Find where the given text appears and provide that cell's center as (X, Y) coordinate. 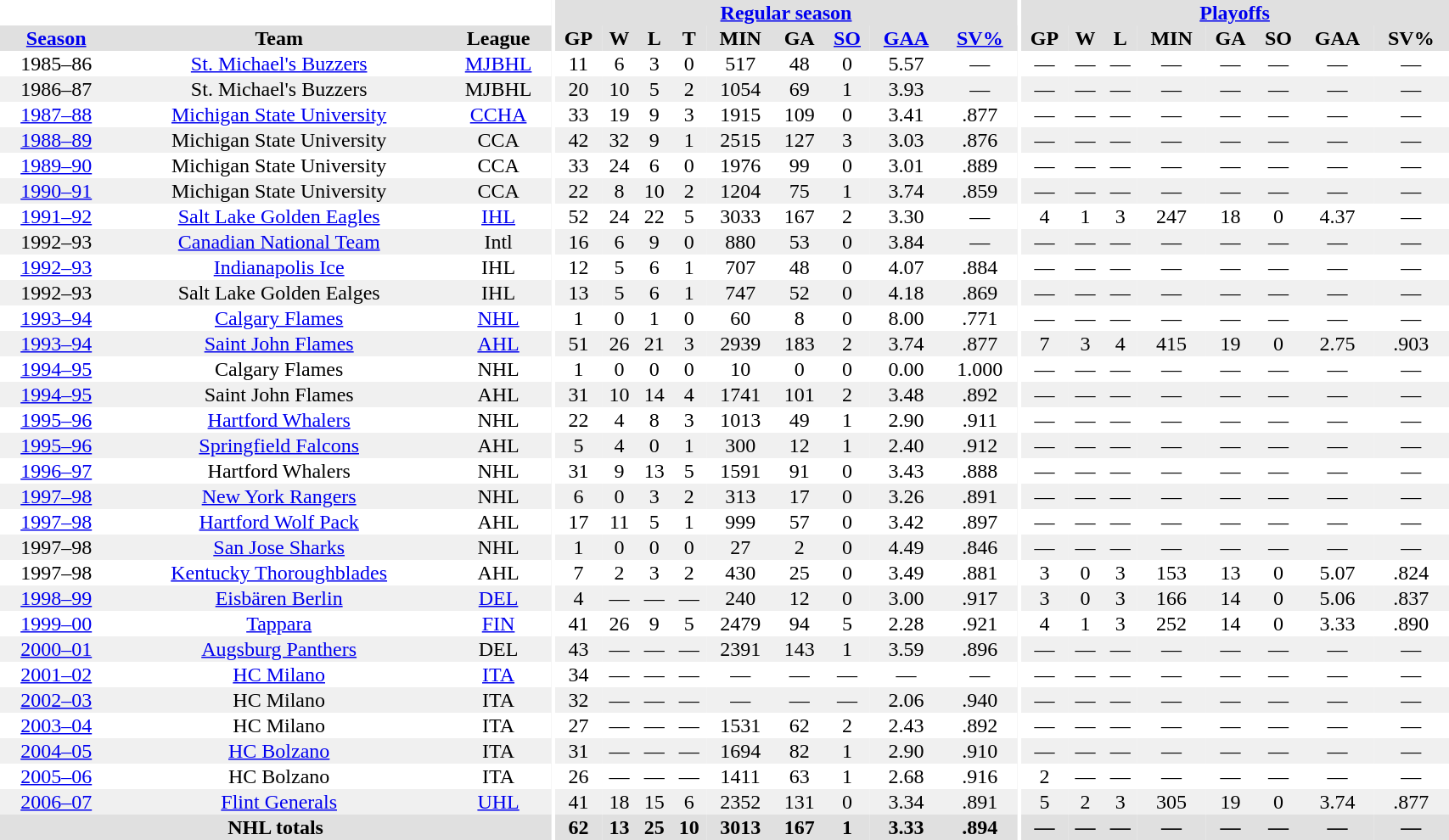
Playoffs (1235, 13)
3.01 (907, 165)
Salt Lake Golden Eagles (278, 216)
153 (1171, 573)
Team (278, 38)
Hartford Wolf Pack (278, 522)
1591 (740, 471)
1204 (740, 191)
.940 (980, 700)
20 (579, 89)
Canadian National Team (278, 242)
.889 (980, 165)
Season (56, 38)
3.49 (907, 573)
1986–87 (56, 89)
1998–99 (56, 598)
.771 (980, 318)
2004–05 (56, 751)
415 (1171, 344)
1694 (740, 751)
60 (740, 318)
1985–86 (56, 64)
8.00 (907, 318)
.824 (1411, 573)
57 (800, 522)
.903 (1411, 344)
747 (740, 293)
3.03 (907, 140)
2.40 (907, 445)
NHL totals (275, 827)
Regular season (786, 13)
131 (800, 802)
3.26 (907, 496)
Springfield Falcons (278, 445)
43 (579, 649)
247 (1171, 216)
4.49 (907, 547)
.890 (1411, 624)
Indianapolis Ice (278, 267)
.837 (1411, 598)
2.68 (907, 776)
3.93 (907, 89)
Kentucky Thoroughblades (278, 573)
Augsburg Panthers (278, 649)
517 (740, 64)
109 (800, 115)
34 (579, 675)
82 (800, 751)
51 (579, 344)
2003–04 (56, 725)
305 (1171, 802)
1989–90 (56, 165)
League (498, 38)
3.00 (907, 598)
2.06 (907, 700)
69 (800, 89)
3.41 (907, 115)
49 (800, 420)
101 (800, 395)
2.43 (907, 725)
3.34 (907, 802)
880 (740, 242)
1991–92 (56, 216)
15 (654, 802)
1054 (740, 89)
2.75 (1338, 344)
0.00 (907, 369)
2006–07 (56, 802)
252 (1171, 624)
Tappara (278, 624)
.911 (980, 420)
1988–89 (56, 140)
T (689, 38)
2002–03 (56, 700)
2479 (740, 624)
2391 (740, 649)
1996–97 (56, 471)
21 (654, 344)
2.28 (907, 624)
1999–00 (56, 624)
.859 (980, 191)
143 (800, 649)
.916 (980, 776)
2000–01 (56, 649)
3.48 (907, 395)
3.59 (907, 649)
3.84 (907, 242)
.910 (980, 751)
Salt Lake Golden Ealges (278, 293)
.894 (980, 827)
4.18 (907, 293)
3.42 (907, 522)
16 (579, 242)
2939 (740, 344)
.869 (980, 293)
2001–02 (56, 675)
.846 (980, 547)
1013 (740, 420)
1411 (740, 776)
1987–88 (56, 115)
3013 (740, 827)
5.07 (1338, 573)
4.37 (1338, 216)
5.57 (907, 64)
5.06 (1338, 598)
240 (740, 598)
.917 (980, 598)
3.30 (907, 216)
166 (1171, 598)
Intl (498, 242)
.896 (980, 649)
94 (800, 624)
999 (740, 522)
1531 (740, 725)
1.000 (980, 369)
42 (579, 140)
2005–06 (56, 776)
2515 (740, 140)
99 (800, 165)
UHL (498, 802)
313 (740, 496)
1990–91 (56, 191)
707 (740, 267)
1915 (740, 115)
300 (740, 445)
CCHA (498, 115)
75 (800, 191)
91 (800, 471)
53 (800, 242)
Flint Generals (278, 802)
3.43 (907, 471)
.888 (980, 471)
.897 (980, 522)
.881 (980, 573)
430 (740, 573)
3033 (740, 216)
63 (800, 776)
2352 (740, 802)
San Jose Sharks (278, 547)
1741 (740, 395)
.876 (980, 140)
.921 (980, 624)
.884 (980, 267)
.912 (980, 445)
FIN (498, 624)
127 (800, 140)
Eisbären Berlin (278, 598)
4.07 (907, 267)
1976 (740, 165)
183 (800, 344)
New York Rangers (278, 496)
